Output the [x, y] coordinate of the center of the cell containing the given text.  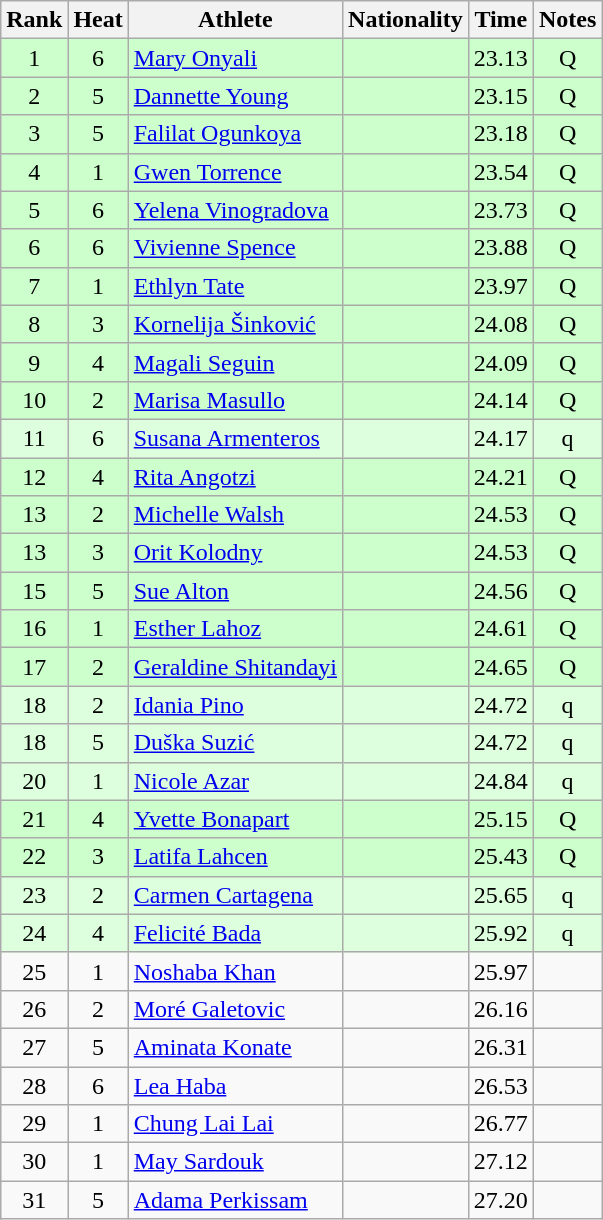
16 [34, 629]
25.65 [500, 895]
Nationality [406, 20]
7 [34, 286]
23.18 [500, 134]
23.88 [500, 248]
11 [34, 438]
Yelena Vinogradova [235, 210]
Notes [567, 20]
12 [34, 477]
20 [34, 781]
22 [34, 857]
Adama Perkissam [235, 1200]
8 [34, 324]
23 [34, 895]
Aminata Konate [235, 1047]
Falilat Ogunkoya [235, 134]
Chung Lai Lai [235, 1124]
10 [34, 400]
Time [500, 20]
27.12 [500, 1162]
Moré Galetovic [235, 1009]
26.53 [500, 1085]
Marisa Masullo [235, 400]
26 [34, 1009]
Yvette Bonapart [235, 819]
24.65 [500, 667]
Noshaba Khan [235, 971]
Gwen Torrence [235, 172]
25.97 [500, 971]
23.97 [500, 286]
24.08 [500, 324]
Lea Haba [235, 1085]
30 [34, 1162]
Sue Alton [235, 591]
Dannette Young [235, 96]
17 [34, 667]
25.92 [500, 933]
Rita Angotzi [235, 477]
Magali Seguin [235, 362]
Rank [34, 20]
24.09 [500, 362]
24.17 [500, 438]
24.56 [500, 591]
Duška Suzić [235, 743]
Mary Onyali [235, 58]
Susana Armenteros [235, 438]
Ethlyn Tate [235, 286]
Geraldine Shitandayi [235, 667]
Heat [98, 20]
26.31 [500, 1047]
27.20 [500, 1200]
24.84 [500, 781]
Felicité Bada [235, 933]
Kornelija Šinković [235, 324]
24 [34, 933]
Michelle Walsh [235, 515]
Orit Kolodny [235, 553]
Athlete [235, 20]
Latifa Lahcen [235, 857]
24.21 [500, 477]
26.77 [500, 1124]
May Sardouk [235, 1162]
28 [34, 1085]
23.15 [500, 96]
Nicole Azar [235, 781]
25 [34, 971]
Esther Lahoz [235, 629]
31 [34, 1200]
25.43 [500, 857]
23.73 [500, 210]
24.14 [500, 400]
21 [34, 819]
26.16 [500, 1009]
23.54 [500, 172]
23.13 [500, 58]
24.61 [500, 629]
15 [34, 591]
Carmen Cartagena [235, 895]
Vivienne Spence [235, 248]
25.15 [500, 819]
27 [34, 1047]
Idania Pino [235, 705]
29 [34, 1124]
9 [34, 362]
